Determine the [x, y] coordinate at the center of the cell enclosing the given text.  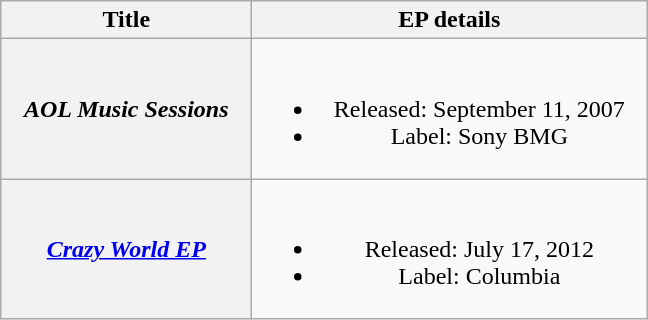
Title [126, 20]
EP details [450, 20]
Crazy World EP [126, 249]
Released: September 11, 2007Label: Sony BMG [450, 109]
AOL Music Sessions [126, 109]
Released: July 17, 2012Label: Columbia [450, 249]
